Locate the cell with the specified text and output its (X, Y) center coordinate. 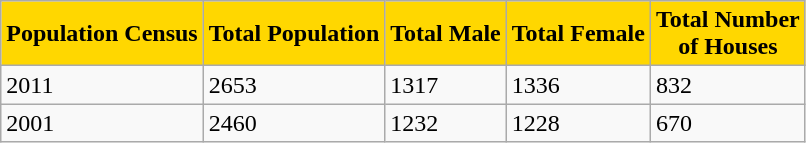
670 (728, 123)
1228 (578, 123)
Population Census (102, 34)
1232 (446, 123)
Total Male (446, 34)
Total Female (578, 34)
1317 (446, 85)
2460 (294, 123)
1336 (578, 85)
2011 (102, 85)
2001 (102, 123)
Total Number of Houses (728, 34)
2653 (294, 85)
Total Population (294, 34)
832 (728, 85)
